Find where the given text appears and provide that cell's center as (X, Y) coordinate. 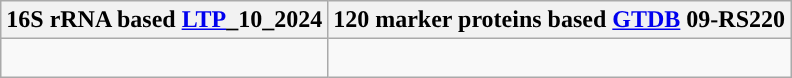
120 marker proteins based GTDB 09-RS220 (560, 20)
16S rRNA based LTP_10_2024 (164, 20)
